For the text-containing cell, return its midpoint in (x, y) coordinate format. 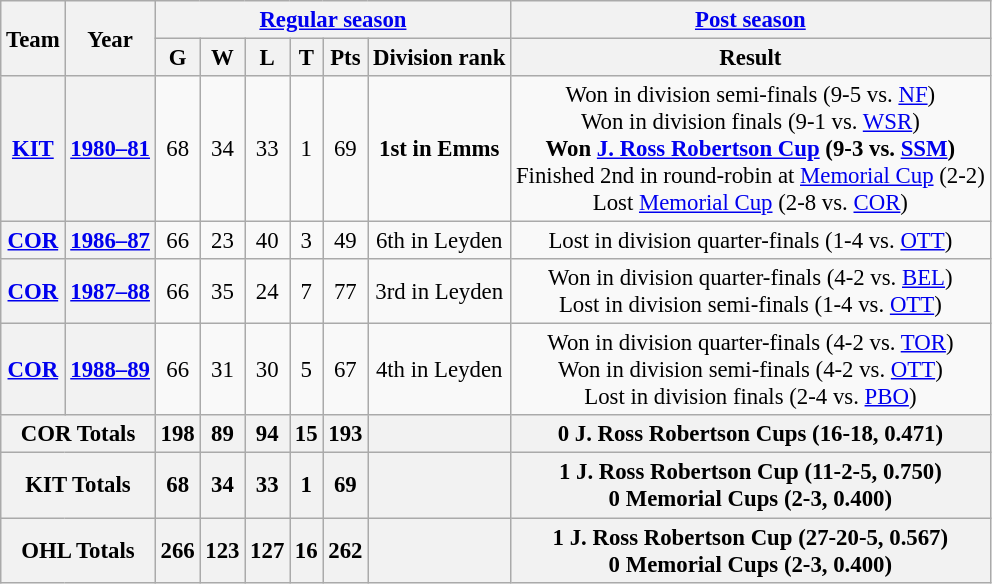
49 (346, 241)
23 (222, 241)
24 (268, 292)
193 (346, 435)
1 J. Ross Robertson Cup (11-2-5, 0.750) 0 Memorial Cups (2-3, 0.400) (750, 486)
Lost in division quarter-finals (1-4 vs. OTT) (750, 241)
T (306, 58)
16 (306, 550)
Division rank (440, 58)
198 (178, 435)
L (268, 58)
89 (222, 435)
31 (222, 370)
KIT (33, 149)
7 (306, 292)
Regular season (332, 20)
1 J. Ross Robertson Cup (27-20-5, 0.567) 0 Memorial Cups (2-3, 0.400) (750, 550)
3rd in Leyden (440, 292)
Result (750, 58)
W (222, 58)
Year (110, 38)
30 (268, 370)
35 (222, 292)
KIT Totals (78, 486)
OHL Totals (78, 550)
Pts (346, 58)
COR Totals (78, 435)
127 (268, 550)
1st in Emms (440, 149)
94 (268, 435)
67 (346, 370)
0 J. Ross Robertson Cups (16-18, 0.471) (750, 435)
Won in division quarter-finals (4-2 vs. BEL) Lost in division semi-finals (1-4 vs. OTT) (750, 292)
266 (178, 550)
1986–87 (110, 241)
123 (222, 550)
40 (268, 241)
Won in division quarter-finals (4-2 vs. TOR) Won in division semi-finals (4-2 vs. OTT) Lost in division finals (2-4 vs. PBO) (750, 370)
6th in Leyden (440, 241)
15 (306, 435)
Post season (750, 20)
77 (346, 292)
1980–81 (110, 149)
G (178, 58)
4th in Leyden (440, 370)
5 (306, 370)
1987–88 (110, 292)
Team (33, 38)
3 (306, 241)
1988–89 (110, 370)
262 (346, 550)
